Return (x, y) of the center of cell containing provided text 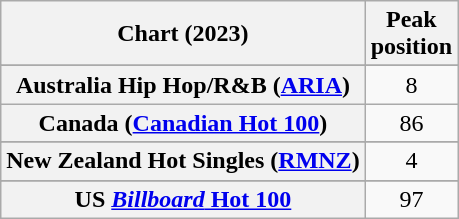
Chart (2023) (183, 34)
US Billboard Hot 100 (183, 199)
86 (411, 123)
Canada (Canadian Hot 100) (183, 123)
Peakposition (411, 34)
Australia Hip Hop/R&B (ARIA) (183, 85)
4 (411, 161)
97 (411, 199)
8 (411, 85)
New Zealand Hot Singles (RMNZ) (183, 161)
